Return (x, y) of the center of cell containing provided text 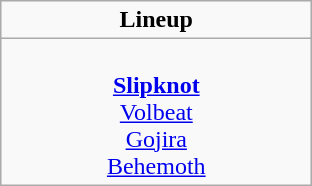
Lineup (156, 20)
Slipknot Volbeat Gojira Behemoth (156, 112)
